Pinpoint the cell where the given text exists, returning its (x, y) midpoint coordinate. 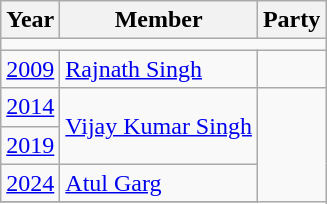
Member (159, 20)
Party (291, 20)
2019 (30, 145)
2024 (30, 183)
Atul Garg (159, 183)
Rajnath Singh (159, 69)
2014 (30, 107)
2009 (30, 69)
Year (30, 20)
Vijay Kumar Singh (159, 126)
